Scan for the cell matching the given text and deliver its (x, y) coordinate at center. 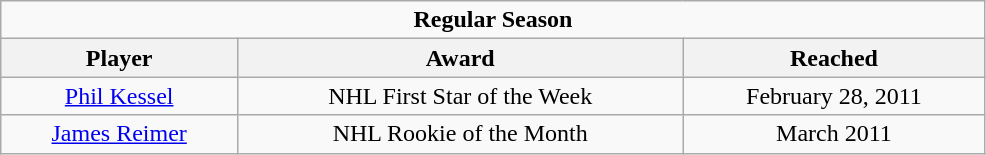
Player (120, 58)
Reached (834, 58)
Award (460, 58)
NHL Rookie of the Month (460, 134)
March 2011 (834, 134)
Phil Kessel (120, 96)
Regular Season (493, 20)
February 28, 2011 (834, 96)
NHL First Star of the Week (460, 96)
James Reimer (120, 134)
